Extract the (X, Y) coordinate from the center of the cell holding the provided text.  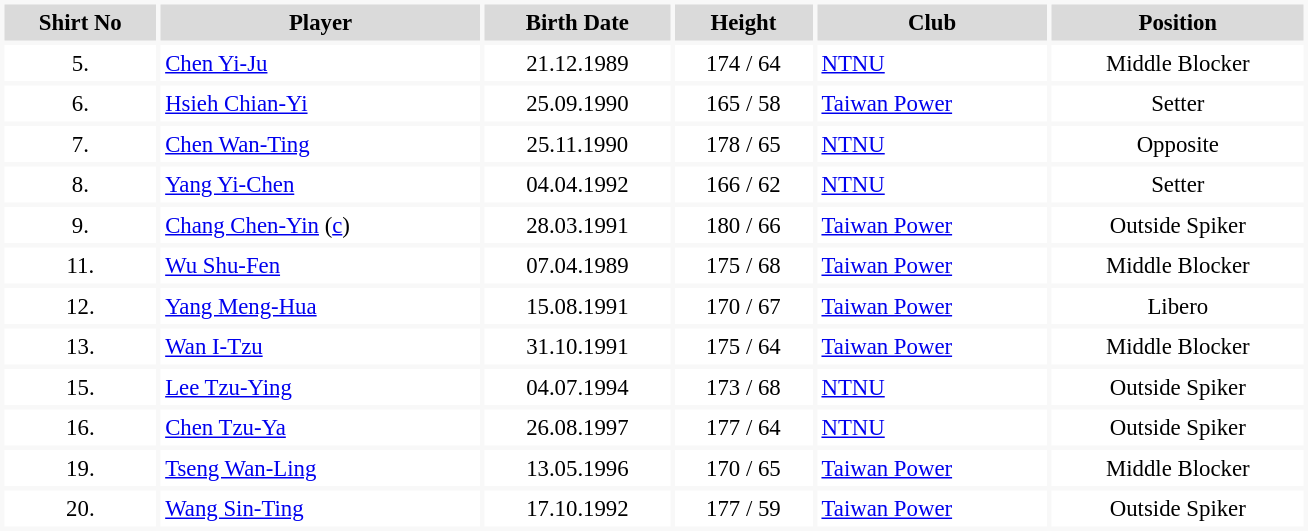
177 / 64 (743, 428)
Position (1178, 22)
Wang Sin-Ting (321, 508)
11. (80, 266)
Chen Wan-Ting (321, 144)
04.07.1994 (578, 387)
Player (321, 22)
Chang Chen-Yin (c) (321, 225)
25.11.1990 (578, 144)
177 / 59 (743, 508)
21.12.1989 (578, 63)
17.10.1992 (578, 508)
9. (80, 225)
8. (80, 184)
13. (80, 346)
Wu Shu-Fen (321, 266)
Club (932, 22)
15. (80, 387)
Shirt No (80, 22)
Chen Tzu-Ya (321, 428)
16. (80, 428)
6. (80, 104)
Lee Tzu-Ying (321, 387)
15.08.1991 (578, 306)
Opposite (1178, 144)
Libero (1178, 306)
26.08.1997 (578, 428)
07.04.1989 (578, 266)
165 / 58 (743, 104)
180 / 66 (743, 225)
Yang Meng-Hua (321, 306)
Tseng Wan-Ling (321, 468)
5. (80, 63)
12. (80, 306)
25.09.1990 (578, 104)
20. (80, 508)
174 / 64 (743, 63)
175 / 68 (743, 266)
Hsieh Chian-Yi (321, 104)
13.05.1996 (578, 468)
170 / 67 (743, 306)
31.10.1991 (578, 346)
173 / 68 (743, 387)
Height (743, 22)
175 / 64 (743, 346)
178 / 65 (743, 144)
04.04.1992 (578, 184)
Birth Date (578, 22)
170 / 65 (743, 468)
166 / 62 (743, 184)
Yang Yi-Chen (321, 184)
Wan I-Tzu (321, 346)
Chen Yi-Ju (321, 63)
19. (80, 468)
7. (80, 144)
28.03.1991 (578, 225)
